Scan for the cell matching the given text and deliver its (x, y) coordinate at center. 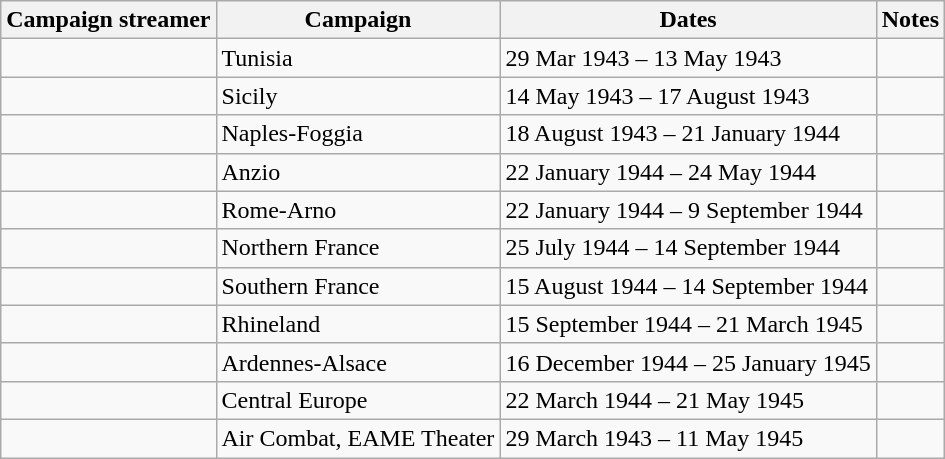
29 Mar 1943 – 13 May 1943 (688, 58)
18 August 1943 – 21 January 1944 (688, 134)
25 July 1944 – 14 September 1944 (688, 248)
Naples-Foggia (358, 134)
Rome-Arno (358, 210)
Anzio (358, 172)
Air Combat, EAME Theater (358, 438)
Northern France (358, 248)
Ardennes-Alsace (358, 362)
14 May 1943 – 17 August 1943 (688, 96)
Southern France (358, 286)
22 January 1944 – 9 September 1944 (688, 210)
Campaign streamer (108, 20)
Sicily (358, 96)
Campaign (358, 20)
15 September 1944 – 21 March 1945 (688, 324)
Tunisia (358, 58)
Dates (688, 20)
22 March 1944 – 21 May 1945 (688, 400)
22 January 1944 – 24 May 1944 (688, 172)
16 December 1944 – 25 January 1945 (688, 362)
Rhineland (358, 324)
15 August 1944 – 14 September 1944 (688, 286)
Central Europe (358, 400)
Notes (910, 20)
29 March 1943 – 11 May 1945 (688, 438)
